Search for the cell housing the specified text and yield its [X, Y] center coordinate. 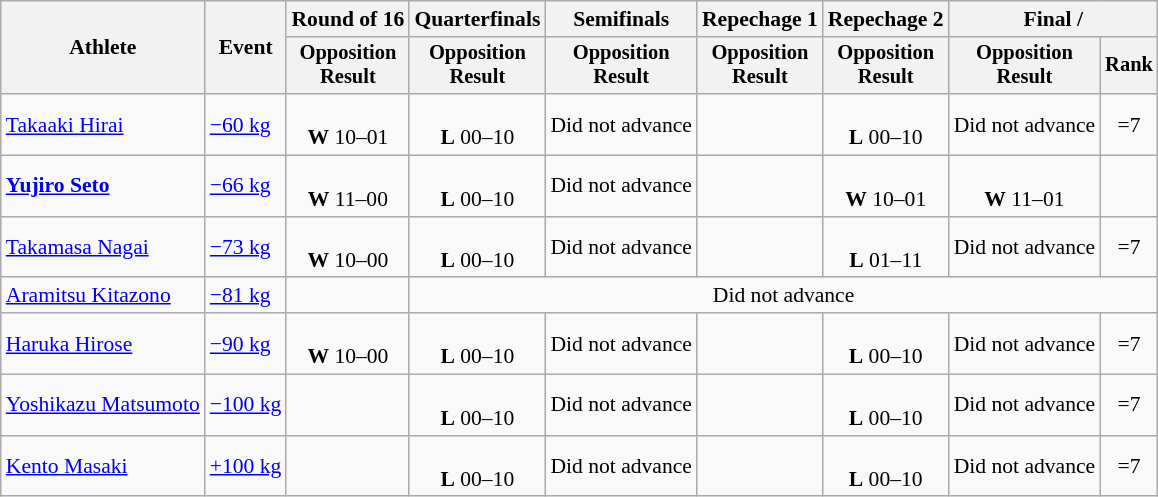
Takaaki Hirai [103, 124]
+100 kg [246, 466]
Aramitsu Kitazono [103, 296]
Kento Masaki [103, 466]
Athlete [103, 48]
W 11–01 [1025, 186]
−90 kg [246, 344]
Yujiro Seto [103, 186]
Haruka Hirose [103, 344]
W 11–00 [348, 186]
Semifinals [621, 19]
Yoshikazu Matsumoto [103, 406]
−100 kg [246, 406]
Rank [1129, 66]
−81 kg [246, 296]
−73 kg [246, 248]
Quarterfinals [477, 19]
Repechage 2 [886, 19]
−60 kg [246, 124]
Event [246, 48]
−66 kg [246, 186]
Takamasa Nagai [103, 248]
Final / [1054, 19]
Round of 16 [348, 19]
Repechage 1 [760, 19]
L 01–11 [886, 248]
